Capture the cell that displays the provided text and extract its [x, y] central coordinate. 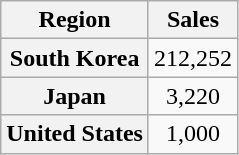
3,220 [192, 96]
United States [75, 134]
212,252 [192, 58]
South Korea [75, 58]
Sales [192, 20]
Japan [75, 96]
Region [75, 20]
1,000 [192, 134]
